Scan for the cell matching the given text and deliver its [X, Y] coordinate at center. 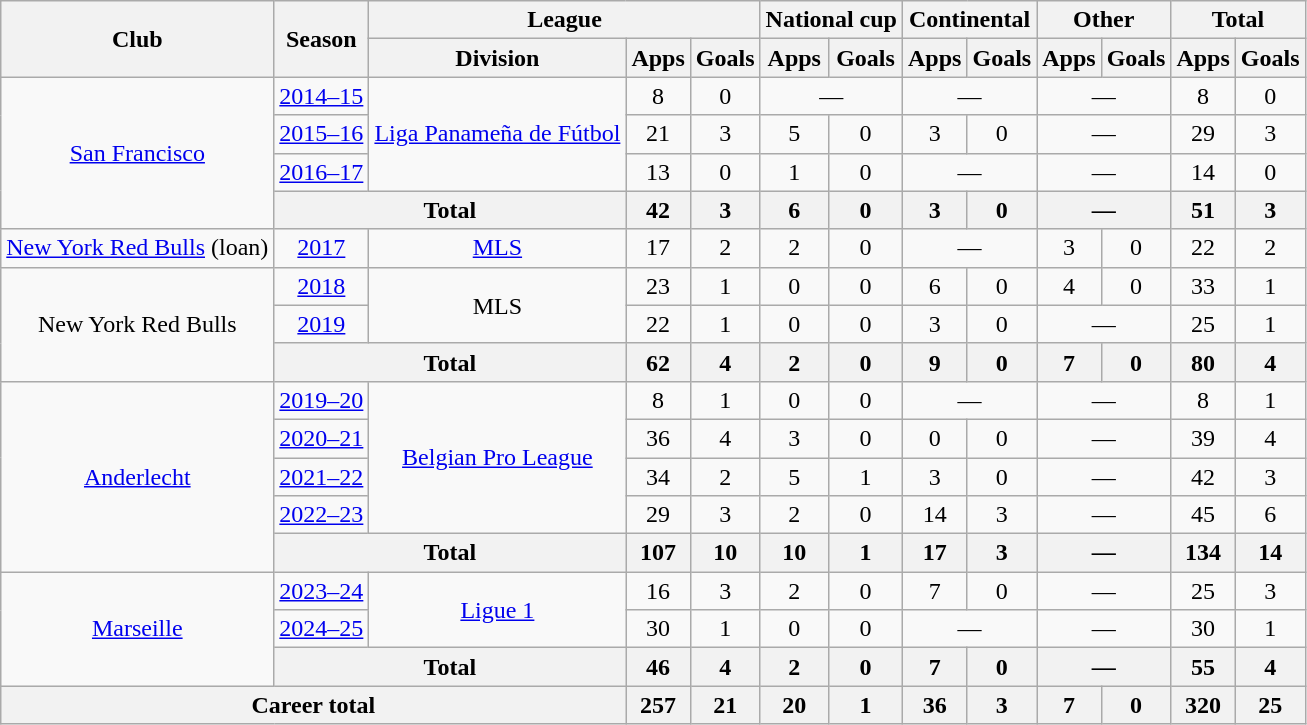
2018 [322, 286]
Liga Panameña de Fútbol [498, 134]
33 [1203, 286]
55 [1203, 667]
2023–24 [322, 591]
2021–22 [322, 477]
San Francisco [138, 153]
134 [1203, 553]
2020–21 [322, 438]
Club [138, 39]
League [564, 20]
New York Red Bulls [138, 324]
23 [658, 286]
20 [794, 705]
51 [1203, 210]
Belgian Pro League [498, 457]
39 [1203, 438]
Season [322, 39]
New York Red Bulls (loan) [138, 248]
16 [658, 591]
2022–23 [322, 515]
2015–16 [322, 134]
107 [658, 553]
Ligue 1 [498, 610]
13 [658, 172]
80 [1203, 362]
2014–15 [322, 96]
257 [658, 705]
Continental [970, 20]
46 [658, 667]
2019 [322, 324]
Career total [314, 705]
2017 [322, 248]
34 [658, 477]
2019–20 [322, 400]
9 [935, 362]
Division [498, 58]
2016–17 [322, 172]
62 [658, 362]
2024–25 [322, 629]
Anderlecht [138, 476]
320 [1203, 705]
Marseille [138, 629]
National cup [831, 20]
Other [1104, 20]
45 [1203, 515]
